Find where the given text appears and provide that cell's center as (X, Y) coordinate. 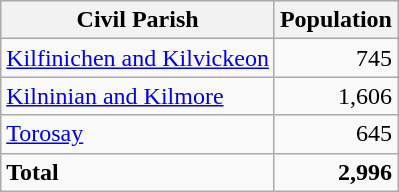
2,996 (336, 172)
745 (336, 58)
1,606 (336, 96)
Kilninian and Kilmore (138, 96)
Torosay (138, 134)
Total (138, 172)
Civil Parish (138, 20)
Population (336, 20)
Kilfinichen and Kilvickeon (138, 58)
645 (336, 134)
